Return the (X, Y) coordinate for the center point of the cell that contains the specified text.  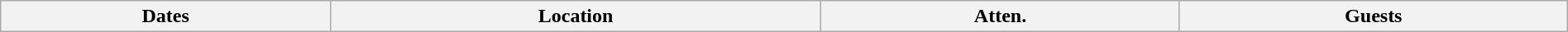
Atten. (1001, 16)
Guests (1373, 16)
Location (576, 16)
Dates (165, 16)
